Return the [X, Y] coordinate for the center point of the cell that contains the specified text.  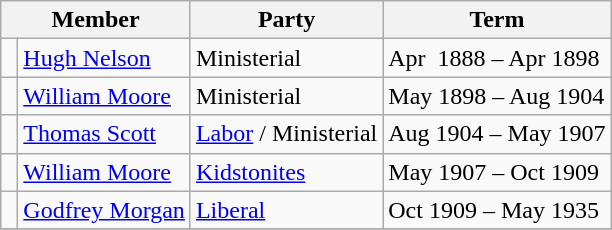
Apr 1888 – Apr 1898 [497, 58]
Oct 1909 – May 1935 [497, 210]
May 1898 – Aug 1904 [497, 96]
Liberal [286, 210]
Hugh Nelson [104, 58]
Party [286, 20]
Thomas Scott [104, 134]
Member [96, 20]
Term [497, 20]
May 1907 – Oct 1909 [497, 172]
Labor / Ministerial [286, 134]
Aug 1904 – May 1907 [497, 134]
Kidstonites [286, 172]
Godfrey Morgan [104, 210]
